Scan for the cell matching the given text and deliver its (x, y) coordinate at center. 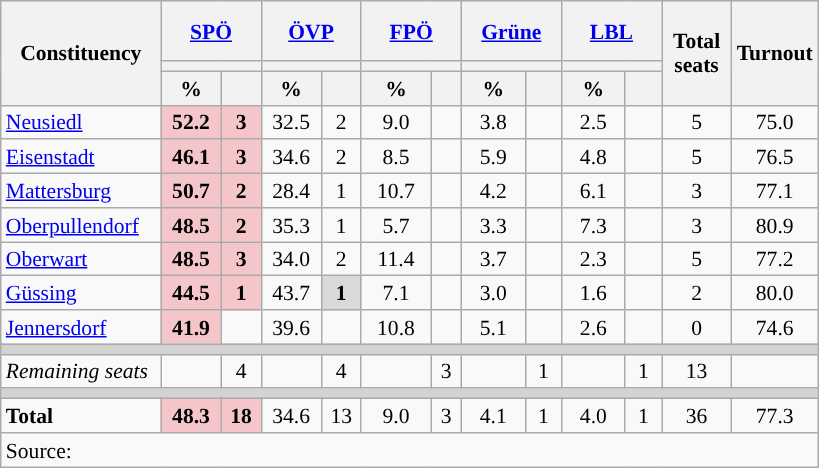
77.1 (775, 191)
8.5 (396, 157)
Total (81, 416)
80.0 (775, 293)
77.3 (775, 416)
32.5 (291, 122)
11.4 (396, 259)
0 (697, 327)
2.3 (593, 259)
3.0 (493, 293)
77.2 (775, 259)
6.1 (593, 191)
Source: (410, 450)
4.2 (493, 191)
48.3 (191, 416)
Oberwart (81, 259)
5.1 (493, 327)
Remaining seats (81, 371)
5.7 (396, 225)
2.6 (593, 327)
46.1 (191, 157)
3.3 (493, 225)
4.8 (593, 157)
Totalseats (697, 53)
Grüne (511, 31)
1.6 (593, 293)
Eisenstadt (81, 157)
Güssing (81, 293)
SPÖ (211, 31)
5.9 (493, 157)
50.7 (191, 191)
28.4 (291, 191)
75.0 (775, 122)
3.7 (493, 259)
Constituency (81, 53)
36 (697, 416)
Neusiedl (81, 122)
10.7 (396, 191)
76.5 (775, 157)
39.6 (291, 327)
7.1 (396, 293)
Jennersdorf (81, 327)
74.6 (775, 327)
Oberpullendorf (81, 225)
Mattersburg (81, 191)
4.0 (593, 416)
34.0 (291, 259)
52.2 (191, 122)
Turnout (775, 53)
80.9 (775, 225)
10.8 (396, 327)
2.5 (593, 122)
18 (241, 416)
43.7 (291, 293)
LBL (611, 31)
FPÖ (411, 31)
3.8 (493, 122)
41.9 (191, 327)
ÖVP (311, 31)
44.5 (191, 293)
4.1 (493, 416)
35.3 (291, 225)
7.3 (593, 225)
